For the text-containing cell, return its midpoint in [x, y] coordinate format. 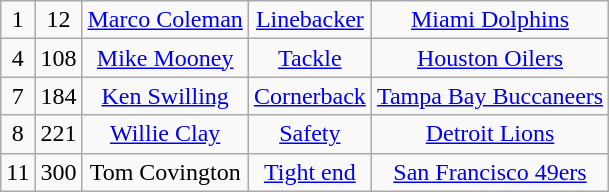
108 [58, 58]
Linebacker [310, 20]
12 [58, 20]
7 [18, 96]
Tight end [310, 172]
300 [58, 172]
Mike Mooney [165, 58]
Safety [310, 134]
Cornerback [310, 96]
Marco Coleman [165, 20]
Ken Swilling [165, 96]
4 [18, 58]
Willie Clay [165, 134]
184 [58, 96]
11 [18, 172]
San Francisco 49ers [490, 172]
Detroit Lions [490, 134]
Houston Oilers [490, 58]
1 [18, 20]
Miami Dolphins [490, 20]
8 [18, 134]
Tackle [310, 58]
221 [58, 134]
Tampa Bay Buccaneers [490, 96]
Tom Covington [165, 172]
